Search for the cell housing the specified text and yield its [x, y] center coordinate. 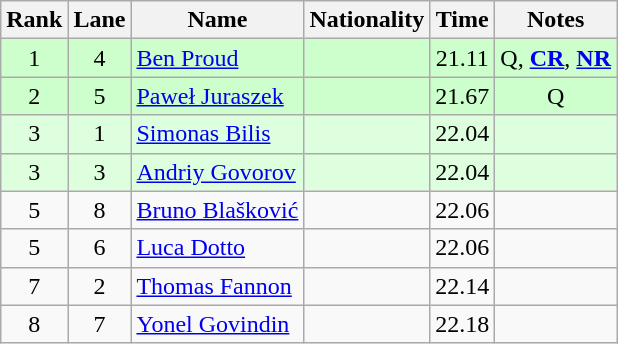
22.18 [462, 324]
Paweł Juraszek [218, 96]
Q, CR, NR [556, 58]
Thomas Fannon [218, 286]
Luca Dotto [218, 248]
21.11 [462, 58]
Nationality [367, 20]
Name [218, 20]
Lane [100, 20]
Bruno Blašković [218, 210]
Q [556, 96]
Notes [556, 20]
Yonel Govindin [218, 324]
Andriy Govorov [218, 172]
Rank [34, 20]
4 [100, 58]
21.67 [462, 96]
6 [100, 248]
22.14 [462, 286]
Simonas Bilis [218, 134]
Time [462, 20]
Ben Proud [218, 58]
